Locate the cell with the specified text and output its [X, Y] center coordinate. 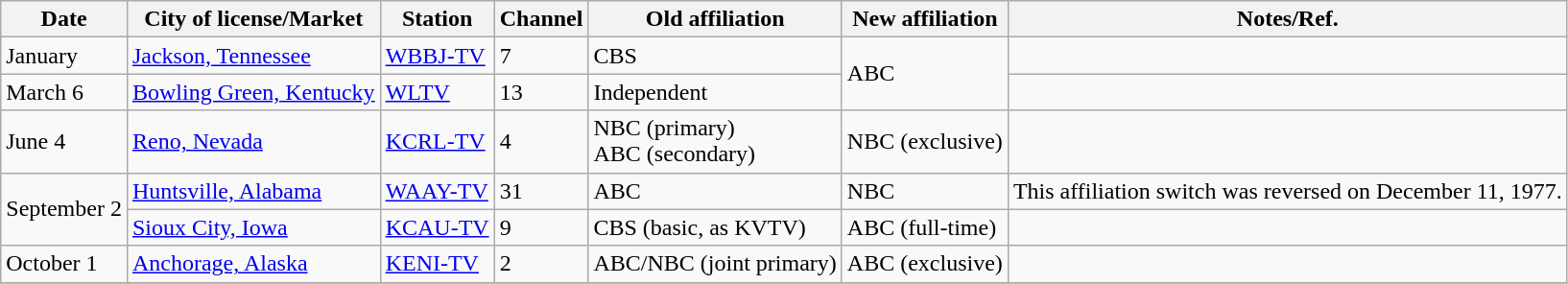
WBBJ-TV [438, 56]
New affiliation [925, 19]
City of license/Market [253, 19]
Old affiliation [715, 19]
Independent [715, 92]
9 [541, 227]
CBS (basic, as KVTV) [715, 227]
Huntsville, Alabama [253, 191]
WLTV [438, 92]
13 [541, 92]
7 [541, 56]
Date [64, 19]
Jackson, Tennessee [253, 56]
October 1 [64, 264]
NBC [925, 191]
CBS [715, 56]
September 2 [64, 209]
KCAU-TV [438, 227]
ABC (exclusive) [925, 264]
2 [541, 264]
KENI-TV [438, 264]
This affiliation switch was reversed on December 11, 1977. [1288, 191]
NBC (exclusive) [925, 142]
WAAY-TV [438, 191]
4 [541, 142]
January [64, 56]
March 6 [64, 92]
31 [541, 191]
NBC (primary) ABC (secondary) [715, 142]
Channel [541, 19]
Anchorage, Alaska [253, 264]
KCRL-TV [438, 142]
June 4 [64, 142]
Bowling Green, Kentucky [253, 92]
Station [438, 19]
Reno, Nevada [253, 142]
ABC/NBC (joint primary) [715, 264]
ABC (full-time) [925, 227]
Notes/Ref. [1288, 19]
Sioux City, Iowa [253, 227]
